Detect which cell encompasses the target text, then output its (x, y) center coordinate. 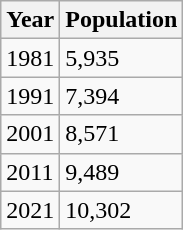
9,489 (122, 172)
2011 (30, 172)
1981 (30, 58)
2021 (30, 210)
7,394 (122, 96)
8,571 (122, 134)
Population (122, 20)
1991 (30, 96)
10,302 (122, 210)
Year (30, 20)
5,935 (122, 58)
2001 (30, 134)
